Return [x, y] of the center of cell containing provided text 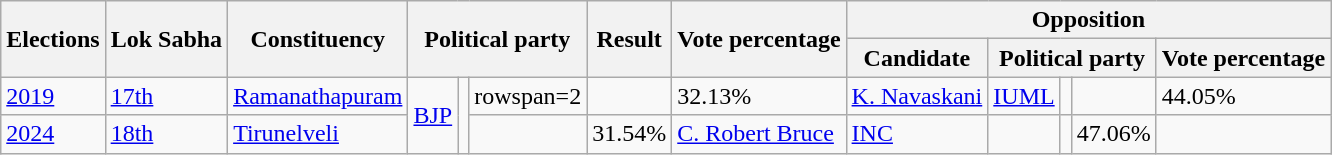
18th [166, 134]
Ramanathapuram [318, 96]
rowspan=2 [528, 96]
Candidate [917, 58]
Tirunelveli [318, 134]
31.54% [630, 134]
C. Robert Bruce [759, 134]
32.13% [759, 96]
17th [166, 96]
2024 [53, 134]
BJP [433, 115]
K. Navaskani [917, 96]
Result [630, 39]
Constituency [318, 39]
Elections [53, 39]
IUML [1024, 96]
2019 [53, 96]
INC [917, 134]
Lok Sabha [166, 39]
44.05% [1243, 96]
47.06% [1114, 134]
Opposition [1088, 20]
